From the cell containing the given text, extract its center point as [x, y] coordinate. 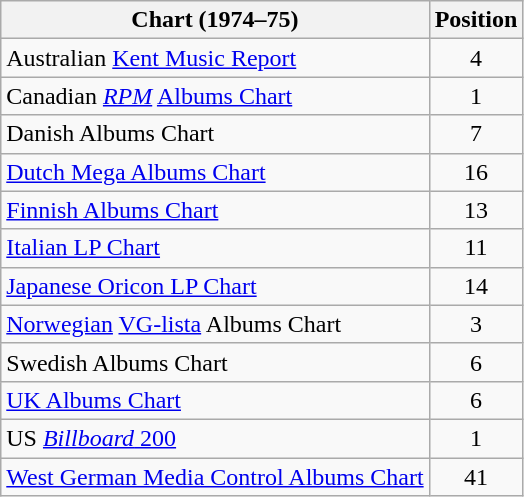
Finnish Albums Chart [215, 210]
16 [476, 172]
West German Media Control Albums Chart [215, 477]
US Billboard 200 [215, 438]
41 [476, 477]
Dutch Mega Albums Chart [215, 172]
Australian Kent Music Report [215, 58]
Danish Albums Chart [215, 134]
4 [476, 58]
3 [476, 324]
Norwegian VG-lista Albums Chart [215, 324]
UK Albums Chart [215, 400]
Canadian RPM Albums Chart [215, 96]
11 [476, 248]
Japanese Oricon LP Chart [215, 286]
Chart (1974–75) [215, 20]
13 [476, 210]
Swedish Albums Chart [215, 362]
Position [476, 20]
14 [476, 286]
Italian LP Chart [215, 248]
7 [476, 134]
